Capture the cell that displays the provided text and extract its [X, Y] central coordinate. 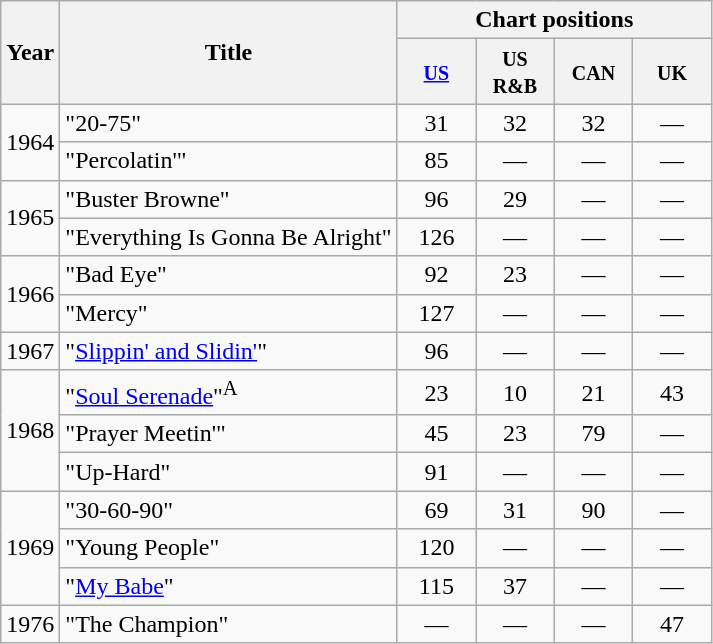
"Up-Hard" [228, 472]
"Slippin' and Slidin'" [228, 351]
"30-60-90" [228, 510]
"Soul Serenade"A [228, 392]
45 [436, 434]
"Prayer Meetin'" [228, 434]
10 [516, 392]
1967 [30, 351]
"Everything Is Gonna Be Alright" [228, 237]
UK [672, 72]
"Young People" [228, 548]
37 [516, 586]
"Buster Browne" [228, 199]
92 [436, 275]
115 [436, 586]
126 [436, 237]
Title [228, 52]
Chart positions [554, 20]
21 [594, 392]
1964 [30, 142]
US [436, 72]
90 [594, 510]
1966 [30, 294]
"Percolatin'" [228, 161]
120 [436, 548]
"Mercy" [228, 313]
US R&B [516, 72]
127 [436, 313]
"Bad Eye" [228, 275]
"20-75" [228, 123]
"The Champion" [228, 624]
1976 [30, 624]
69 [436, 510]
79 [594, 434]
1969 [30, 548]
43 [672, 392]
29 [516, 199]
91 [436, 472]
85 [436, 161]
Year [30, 52]
1965 [30, 218]
1968 [30, 430]
"My Babe" [228, 586]
47 [672, 624]
CAN [594, 72]
